For the text-containing cell, return its midpoint in (X, Y) coordinate format. 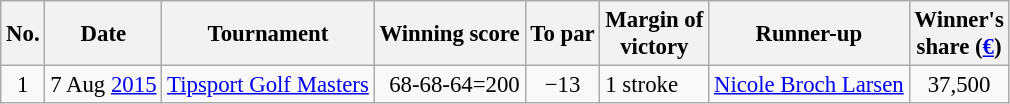
Winner'sshare (€) (959, 34)
No. (23, 34)
Tipsport Golf Masters (268, 85)
Winning score (450, 34)
Tournament (268, 34)
Nicole Broch Larsen (809, 85)
To par (562, 34)
68-68-64=200 (450, 85)
37,500 (959, 85)
7 Aug 2015 (104, 85)
Margin ofvictory (654, 34)
1 stroke (654, 85)
1 (23, 85)
Runner-up (809, 34)
Date (104, 34)
−13 (562, 85)
